Determine the [x, y] coordinate at the center of the cell enclosing the given text.  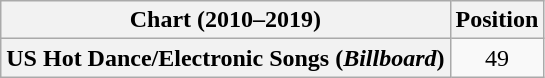
US Hot Dance/Electronic Songs (Billboard) [226, 58]
49 [497, 58]
Chart (2010–2019) [226, 20]
Position [497, 20]
